For the text-containing cell, return its midpoint in (x, y) coordinate format. 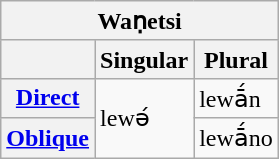
Oblique (48, 138)
Waṇetsi (140, 21)
lewә́ (144, 118)
Direct (48, 98)
lewā́n (236, 98)
Singular (144, 59)
lewā́no (236, 138)
Plural (236, 59)
